Return (X, Y) of the center of cell containing provided text 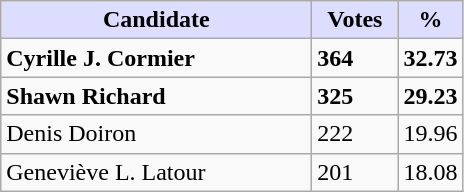
32.73 (430, 58)
Denis Doiron (156, 134)
18.08 (430, 172)
325 (355, 96)
Geneviève L. Latour (156, 172)
Shawn Richard (156, 96)
Candidate (156, 20)
29.23 (430, 96)
Cyrille J. Cormier (156, 58)
201 (355, 172)
364 (355, 58)
222 (355, 134)
Votes (355, 20)
19.96 (430, 134)
% (430, 20)
